Extract the (x, y) coordinate from the center of the cell holding the provided text.  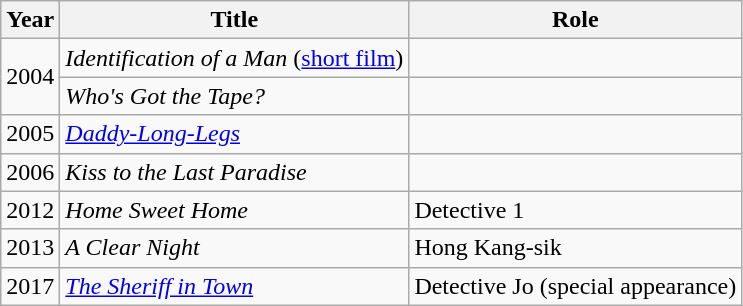
Kiss to the Last Paradise (234, 172)
2012 (30, 210)
Who's Got the Tape? (234, 96)
2017 (30, 286)
Detective 1 (576, 210)
Title (234, 20)
Home Sweet Home (234, 210)
Hong Kang-sik (576, 248)
The Sheriff in Town (234, 286)
2013 (30, 248)
Identification of a Man (short film) (234, 58)
2006 (30, 172)
2005 (30, 134)
2004 (30, 77)
A Clear Night (234, 248)
Role (576, 20)
Daddy-Long-Legs (234, 134)
Detective Jo (special appearance) (576, 286)
Year (30, 20)
